Pinpoint the cell where the given text exists, returning its (x, y) midpoint coordinate. 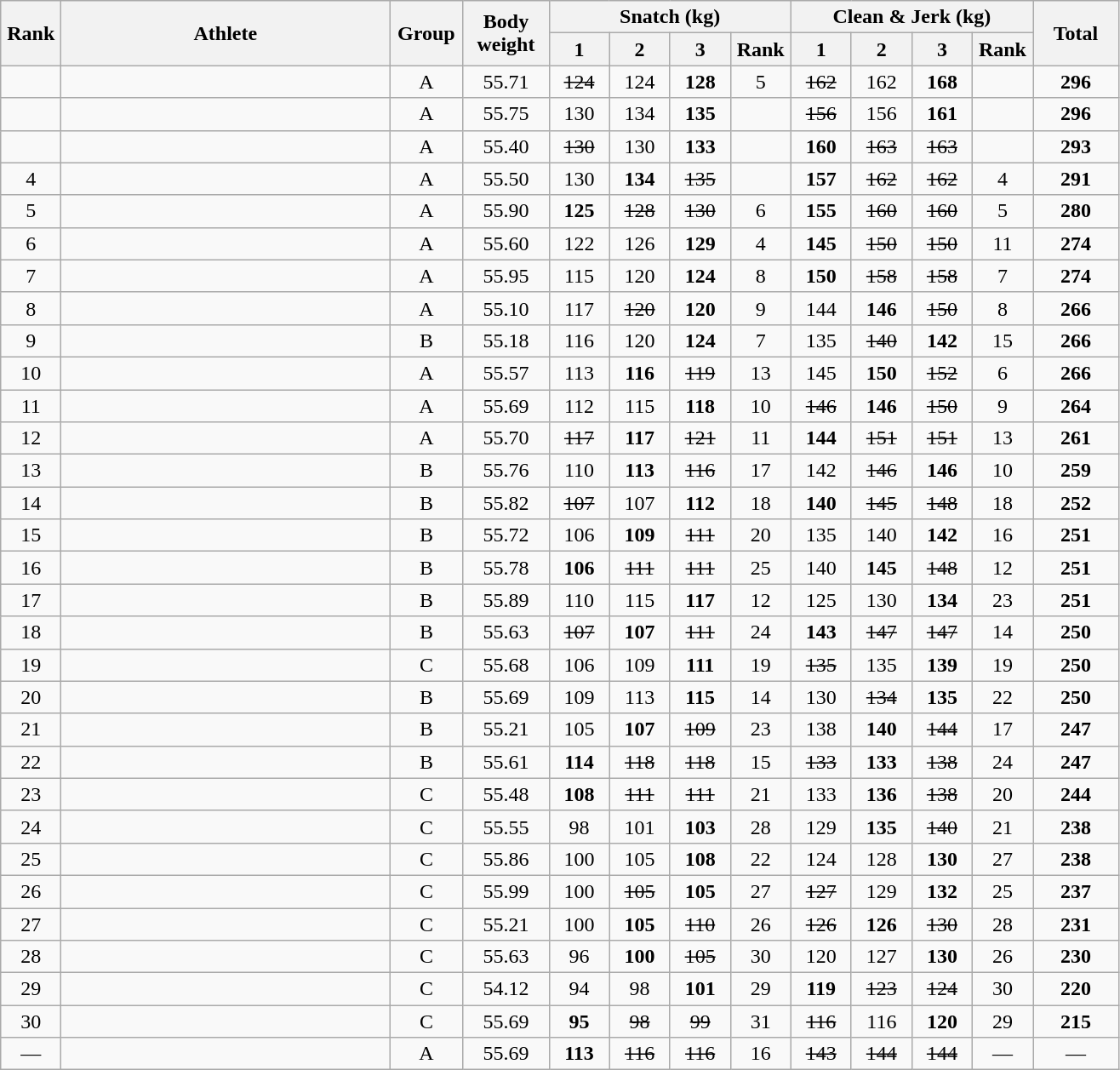
215 (1076, 1021)
122 (579, 243)
55.99 (506, 891)
55.61 (506, 762)
55.40 (506, 146)
99 (700, 1021)
55.95 (506, 276)
Total (1076, 33)
55.57 (506, 373)
264 (1076, 406)
161 (941, 114)
55.68 (506, 665)
Group (426, 33)
55.89 (506, 600)
259 (1076, 471)
55.82 (506, 503)
55.50 (506, 179)
Athlete (226, 33)
244 (1076, 794)
54.12 (506, 989)
280 (1076, 211)
55.48 (506, 794)
103 (700, 827)
237 (1076, 891)
136 (882, 794)
55.10 (506, 308)
55.75 (506, 114)
114 (579, 762)
293 (1076, 146)
55.72 (506, 535)
261 (1076, 438)
55.90 (506, 211)
139 (941, 665)
96 (579, 957)
55.60 (506, 243)
168 (941, 82)
Snatch (kg) (670, 17)
55.76 (506, 471)
132 (941, 891)
55.86 (506, 859)
55.18 (506, 340)
95 (579, 1021)
155 (820, 211)
55.78 (506, 568)
157 (820, 179)
123 (882, 989)
31 (761, 1021)
94 (579, 989)
121 (700, 438)
55.70 (506, 438)
Body weight (506, 33)
Clean & Jerk (kg) (911, 17)
220 (1076, 989)
231 (1076, 924)
252 (1076, 503)
55.55 (506, 827)
152 (941, 373)
55.71 (506, 82)
230 (1076, 957)
291 (1076, 179)
